Extract the (X, Y) coordinate from the center of the cell holding the provided text.  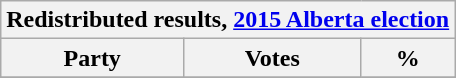
Party (92, 58)
% (408, 58)
Votes (272, 58)
Redistributed results, 2015 Alberta election (228, 20)
